Extract the (x, y) coordinate from the center of the cell holding the provided text.  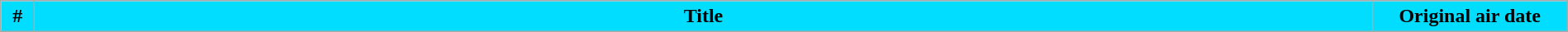
Original air date (1470, 16)
Title (703, 16)
# (18, 16)
